Extract the [x, y] coordinate from the center of the cell holding the provided text.  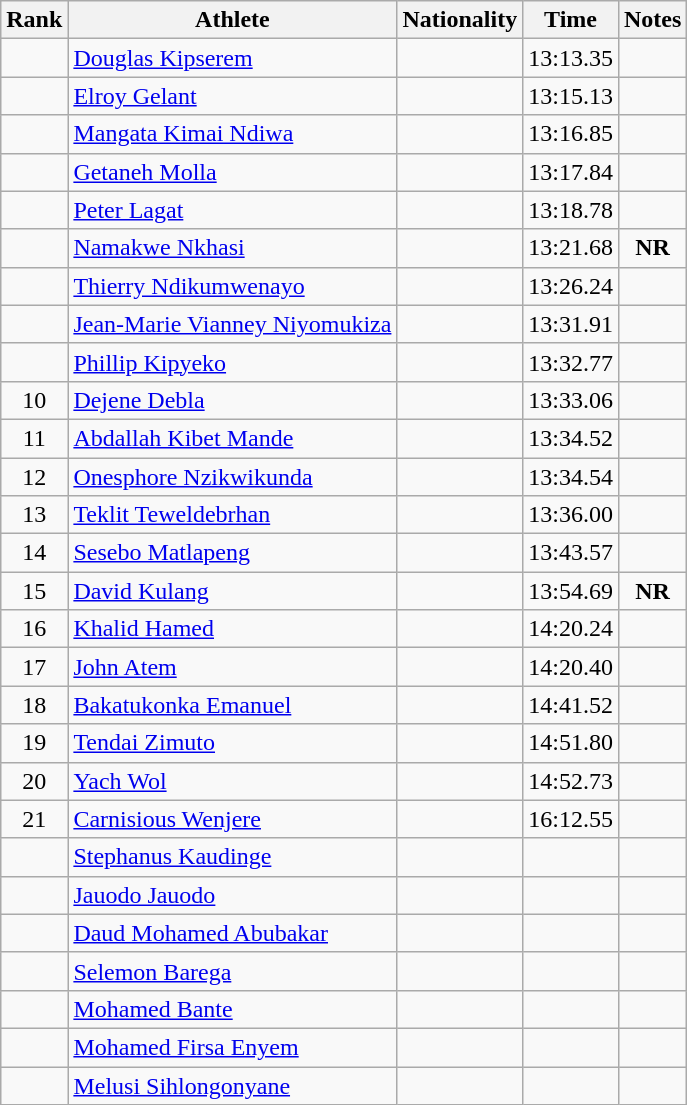
14:20.24 [571, 629]
Thierry Ndikumwenayo [232, 286]
13:26.24 [571, 286]
15 [34, 591]
13:34.54 [571, 477]
14 [34, 553]
Stephanus Kaudinge [232, 857]
Selemon Barega [232, 971]
Onesphore Nzikwikunda [232, 477]
11 [34, 438]
Melusi Sihlongonyane [232, 1085]
Phillip Kipyeko [232, 362]
Jauodo Jauodo [232, 895]
David Kulang [232, 591]
Mohamed Bante [232, 1009]
13:54.69 [571, 591]
Nationality [460, 20]
Getaneh Molla [232, 172]
Abdallah Kibet Mande [232, 438]
Daud Mohamed Abubakar [232, 933]
16:12.55 [571, 819]
Namakwe Nkhasi [232, 248]
Douglas Kipserem [232, 58]
14:41.52 [571, 705]
19 [34, 743]
Khalid Hamed [232, 629]
Notes [652, 20]
18 [34, 705]
21 [34, 819]
14:20.40 [571, 667]
Mohamed Firsa Enyem [232, 1047]
13 [34, 515]
12 [34, 477]
13:36.00 [571, 515]
13:18.78 [571, 210]
Time [571, 20]
14:51.80 [571, 743]
Yach Wol [232, 781]
Tendai Zimuto [232, 743]
Bakatukonka Emanuel [232, 705]
13:43.57 [571, 553]
Mangata Kimai Ndiwa [232, 134]
13:13.35 [571, 58]
13:21.68 [571, 248]
Rank [34, 20]
13:34.52 [571, 438]
13:16.85 [571, 134]
Elroy Gelant [232, 96]
13:17.84 [571, 172]
20 [34, 781]
13:15.13 [571, 96]
Carnisious Wenjere [232, 819]
Peter Lagat [232, 210]
Athlete [232, 20]
13:31.91 [571, 324]
13:32.77 [571, 362]
14:52.73 [571, 781]
17 [34, 667]
Sesebo Matlapeng [232, 553]
Teklit Teweldebrhan [232, 515]
Dejene Debla [232, 400]
Jean-Marie Vianney Niyomukiza [232, 324]
13:33.06 [571, 400]
16 [34, 629]
John Atem [232, 667]
10 [34, 400]
